Provide the [x, y] coordinate of the cell's center where the given text is located.  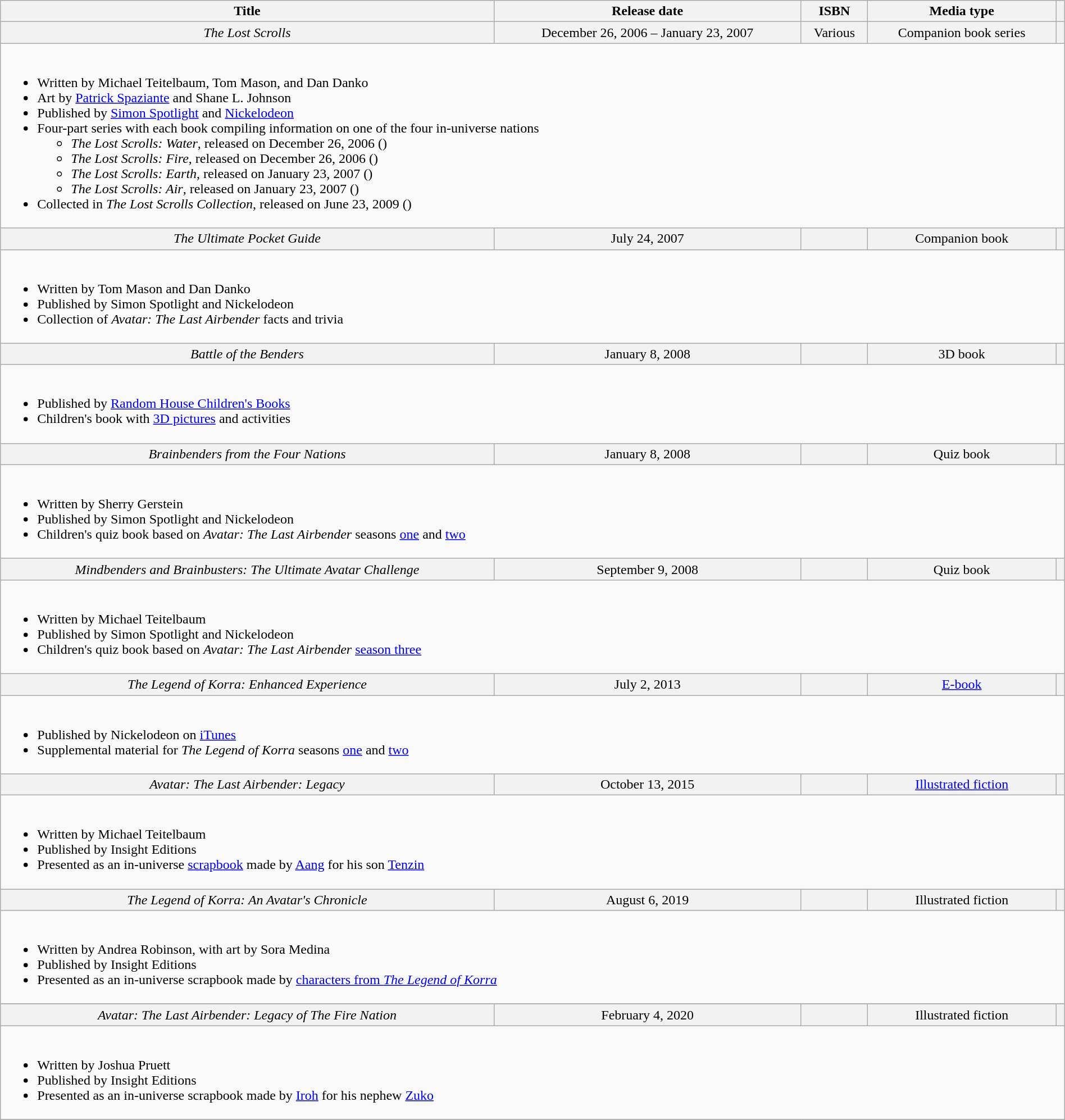
E-book [962, 684]
September 9, 2008 [647, 569]
Title [247, 11]
July 2, 2013 [647, 684]
Companion book series [962, 33]
3D book [962, 354]
Brainbenders from the Four Nations [247, 454]
Written by Michael TeitelbaumPublished by Simon Spotlight and NickelodeonChildren's quiz book based on Avatar: The Last Airbender season three [532, 627]
The Legend of Korra: An Avatar's Chronicle [247, 900]
October 13, 2015 [647, 785]
August 6, 2019 [647, 900]
The Lost Scrolls [247, 33]
Various [835, 33]
Published by Nickelodeon on iTunesSupplemental material for The Legend of Korra seasons one and two [532, 735]
Companion book [962, 239]
December 26, 2006 – January 23, 2007 [647, 33]
February 4, 2020 [647, 1015]
Avatar: The Last Airbender: Legacy of The Fire Nation [247, 1015]
Written by Joshua PruettPublished by Insight EditionsPresented as an in-universe scrapbook made by Iroh for his nephew Zuko [532, 1073]
July 24, 2007 [647, 239]
Media type [962, 11]
Written by Tom Mason and Dan DankoPublished by Simon Spotlight and NickelodeonCollection of Avatar: The Last Airbender facts and trivia [532, 297]
Battle of the Benders [247, 354]
The Ultimate Pocket Guide [247, 239]
The Legend of Korra: Enhanced Experience [247, 684]
Release date [647, 11]
Mindbenders and Brainbusters: The Ultimate Avatar Challenge [247, 569]
Published by Random House Children's BooksChildren's book with 3D pictures and activities [532, 404]
ISBN [835, 11]
Written by Sherry GersteinPublished by Simon Spotlight and NickelodeonChildren's quiz book based on Avatar: The Last Airbender seasons one and two [532, 511]
Avatar: The Last Airbender: Legacy [247, 785]
Written by Michael TeitelbaumPublished by Insight EditionsPresented as an in-universe scrapbook made by Aang for his son Tenzin [532, 843]
